Find where the given text appears and provide that cell's center as [X, Y] coordinate. 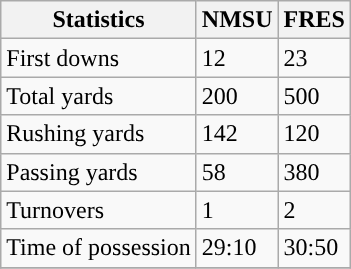
2 [314, 210]
Total yards [99, 96]
142 [237, 134]
30:50 [314, 248]
Statistics [99, 20]
Rushing yards [99, 134]
500 [314, 96]
1 [237, 210]
Time of possession [99, 248]
29:10 [237, 248]
120 [314, 134]
380 [314, 172]
23 [314, 58]
Turnovers [99, 210]
First downs [99, 58]
58 [237, 172]
200 [237, 96]
FRES [314, 20]
12 [237, 58]
NMSU [237, 20]
Passing yards [99, 172]
